Output the [X, Y] coordinate of the center of the cell containing the given text.  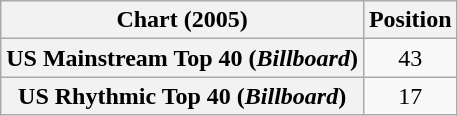
US Mainstream Top 40 (Billboard) [182, 58]
Chart (2005) [182, 20]
US Rhythmic Top 40 (Billboard) [182, 96]
43 [410, 58]
17 [410, 96]
Position [410, 20]
